Search for the cell housing the specified text and yield its [X, Y] center coordinate. 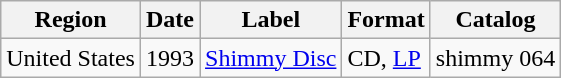
shimmy 064 [495, 58]
Shimmy Disc [271, 58]
Label [271, 20]
1993 [170, 58]
Region [71, 20]
Format [386, 20]
Catalog [495, 20]
CD, LP [386, 58]
United States [71, 58]
Date [170, 20]
